Find where the given text appears and provide that cell's center as [x, y] coordinate. 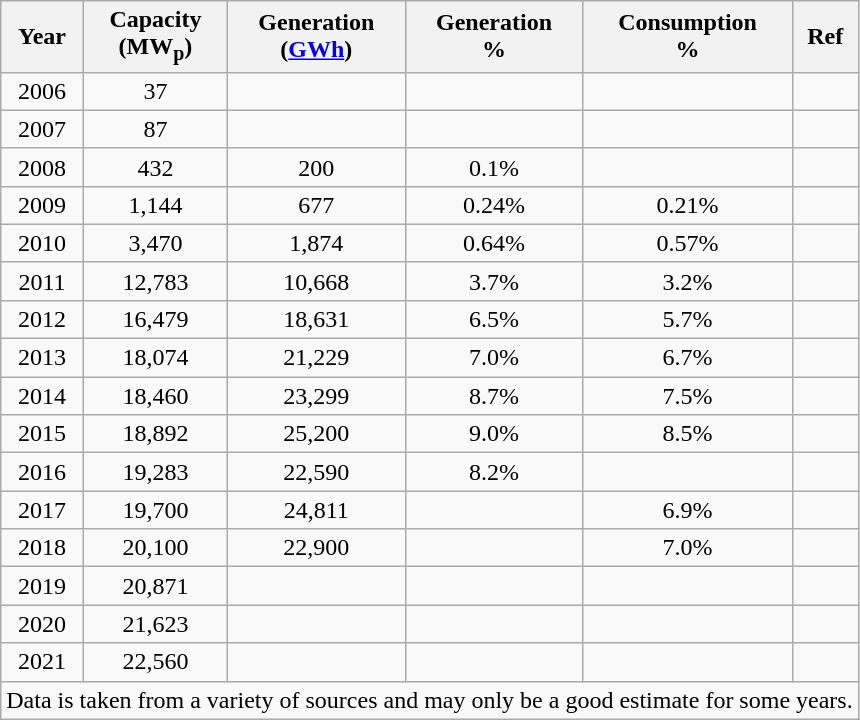
3,470 [155, 243]
2009 [42, 205]
Year [42, 36]
24,811 [316, 510]
6.9% [688, 510]
Data is taken from a variety of sources and may only be a good estimate for some years. [430, 700]
0.64% [494, 243]
16,479 [155, 319]
Generation% [494, 36]
432 [155, 167]
87 [155, 129]
18,460 [155, 396]
37 [155, 91]
10,668 [316, 281]
Capacity(MWp) [155, 36]
0.57% [688, 243]
7.5% [688, 396]
18,631 [316, 319]
3.2% [688, 281]
21,623 [155, 624]
0.24% [494, 205]
18,074 [155, 358]
8.7% [494, 396]
2012 [42, 319]
2020 [42, 624]
2007 [42, 129]
Generation(GWh) [316, 36]
8.5% [688, 434]
25,200 [316, 434]
2010 [42, 243]
22,590 [316, 472]
0.21% [688, 205]
23,299 [316, 396]
2013 [42, 358]
3.7% [494, 281]
22,900 [316, 548]
9.0% [494, 434]
19,700 [155, 510]
677 [316, 205]
200 [316, 167]
2006 [42, 91]
2011 [42, 281]
0.1% [494, 167]
2016 [42, 472]
19,283 [155, 472]
6.7% [688, 358]
6.5% [494, 319]
22,560 [155, 662]
20,100 [155, 548]
1,874 [316, 243]
5.7% [688, 319]
1,144 [155, 205]
Consumption% [688, 36]
2008 [42, 167]
12,783 [155, 281]
21,229 [316, 358]
2014 [42, 396]
8.2% [494, 472]
2021 [42, 662]
2019 [42, 586]
2018 [42, 548]
20,871 [155, 586]
18,892 [155, 434]
2015 [42, 434]
Ref [825, 36]
2017 [42, 510]
